Extract the (X, Y) coordinate from the center of the cell holding the provided text.  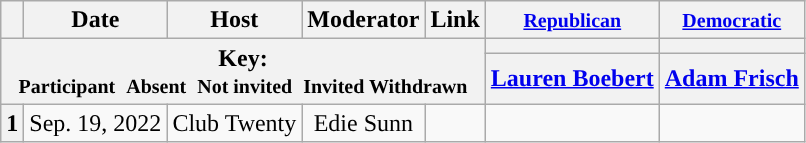
Link (455, 20)
1 (12, 123)
Sep. 19, 2022 (96, 123)
Host (234, 20)
Date (96, 20)
Key: Participant Absent Not invited Invited Withdrawn (244, 72)
Adam Frisch (732, 78)
Moderator (364, 20)
Club Twenty (234, 123)
Edie Sunn (364, 123)
Republican (572, 20)
Democratic (732, 20)
Lauren Boebert (572, 78)
